Pinpoint the cell where the given text exists, returning its (x, y) midpoint coordinate. 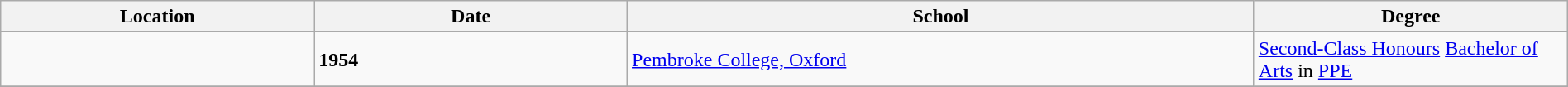
1954 (471, 60)
School (941, 17)
Second-Class Honours Bachelor of Arts in PPE (1411, 60)
Pembroke College, Oxford (941, 60)
Degree (1411, 17)
Date (471, 17)
Location (157, 17)
